Provide the (X, Y) coordinate of the cell's center where the given text is located.  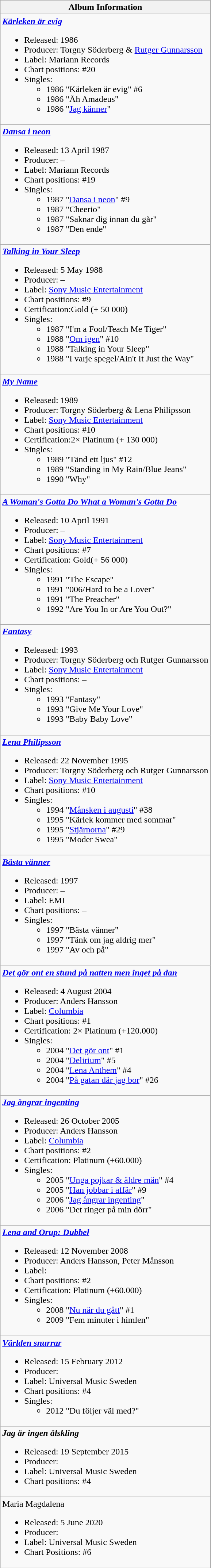
Bästa vännerReleased: 1997Producer: –Label: EMIChart positions: –Singles:1997 "Bästa vänner"1997 "Tänk om jag aldrig mer"1997 "Av och på" (105, 910)
Album Information (105, 7)
Världen snurrarReleased: 15 February 2012Producer:Label: Universal Music SwedenChart positions: #4Singles:2012 "Du följer väl med?" (105, 1381)
Maria MagdalenaReleased: 5 June 2020Producer:Label: Universal Music SwedenChart Positions: #6 (105, 1533)
Jag är ingen älsklingReleased: 19 September 2015Producer:Label: Universal Music SwedenChart positions: #4 (105, 1462)
